Provide the [x, y] coordinate of the cell's center where the given text is located.  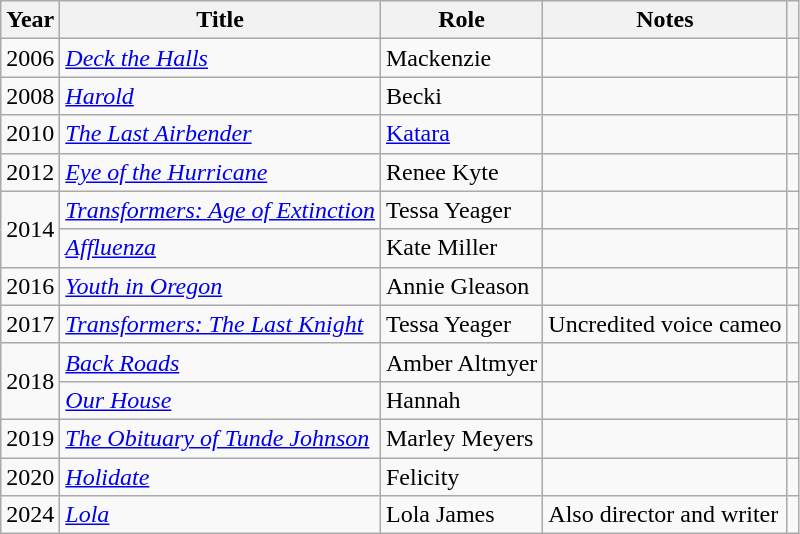
Transformers: The Last Knight [220, 324]
Uncredited voice cameo [665, 324]
The Last Airbender [220, 134]
2006 [30, 58]
The Obituary of Tunde Johnson [220, 438]
Eye of the Hurricane [220, 172]
Transformers: Age of Extinction [220, 210]
Year [30, 20]
Affluenza [220, 248]
Amber Altmyer [461, 362]
Annie Gleason [461, 286]
Our House [220, 400]
Becki [461, 96]
Felicity [461, 477]
Back Roads [220, 362]
2018 [30, 381]
Harold [220, 96]
2014 [30, 229]
Youth in Oregon [220, 286]
Renee Kyte [461, 172]
2020 [30, 477]
Also director and writer [665, 515]
2024 [30, 515]
2010 [30, 134]
Lola James [461, 515]
Role [461, 20]
Kate Miller [461, 248]
Hannah [461, 400]
Deck the Halls [220, 58]
2008 [30, 96]
Notes [665, 20]
Katara [461, 134]
2017 [30, 324]
Mackenzie [461, 58]
2019 [30, 438]
2016 [30, 286]
2012 [30, 172]
Holidate [220, 477]
Lola [220, 515]
Marley Meyers [461, 438]
Title [220, 20]
